Locate the cell with the specified text and output its (x, y) center coordinate. 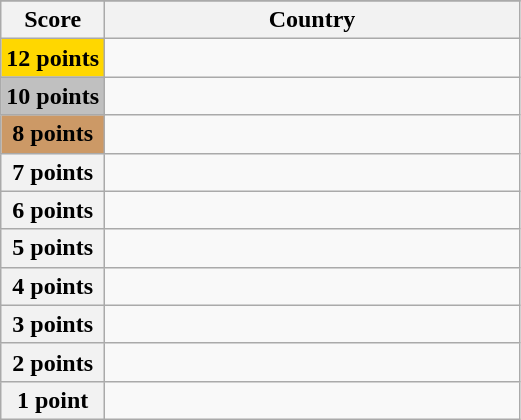
12 points (53, 58)
4 points (53, 286)
10 points (53, 96)
8 points (53, 134)
3 points (53, 324)
Score (53, 20)
2 points (53, 362)
5 points (53, 248)
6 points (53, 210)
1 point (53, 400)
Country (312, 20)
7 points (53, 172)
